Search for the cell housing the specified text and yield its (x, y) center coordinate. 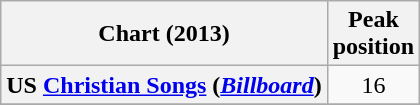
US Christian Songs (Billboard) (164, 85)
16 (373, 85)
Peakposition (373, 34)
Chart (2013) (164, 34)
